Capture the cell that displays the provided text and extract its [x, y] central coordinate. 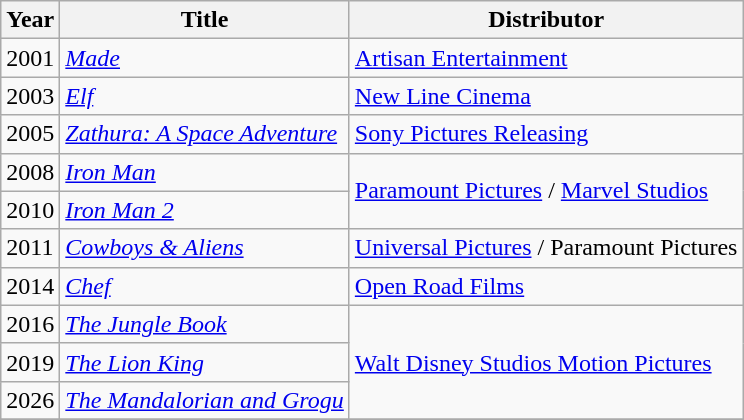
Elf [205, 96]
Year [30, 20]
New Line Cinema [546, 96]
2016 [30, 324]
The Mandalorian and Grogu [205, 400]
Iron Man [205, 172]
2001 [30, 58]
Iron Man 2 [205, 210]
2008 [30, 172]
2014 [30, 286]
2019 [30, 362]
Artisan Entertainment [546, 58]
Cowboys & Aliens [205, 248]
Sony Pictures Releasing [546, 134]
2010 [30, 210]
2005 [30, 134]
Chef [205, 286]
Walt Disney Studios Motion Pictures [546, 362]
Open Road Films [546, 286]
2026 [30, 400]
Made [205, 58]
Paramount Pictures / Marvel Studios [546, 191]
Universal Pictures / Paramount Pictures [546, 248]
Title [205, 20]
The Jungle Book [205, 324]
2011 [30, 248]
The Lion King [205, 362]
Zathura: A Space Adventure [205, 134]
2003 [30, 96]
Distributor [546, 20]
